Return the (x, y) coordinate for the center point of the cell that contains the specified text.  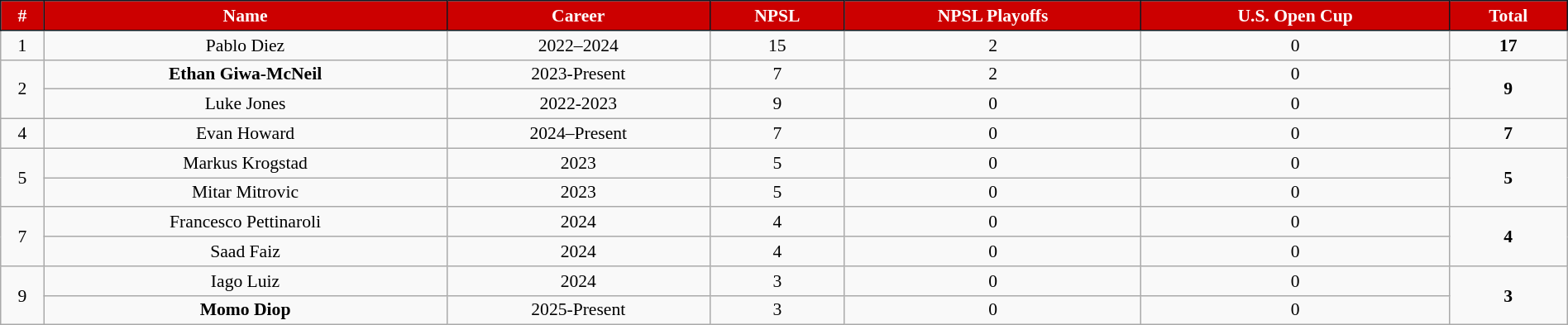
2024–Present (578, 134)
Francesco Pettinaroli (245, 222)
U.S. Open Cup (1295, 16)
Ethan Giwa-McNeil (245, 74)
Total (1508, 16)
Name (245, 16)
15 (777, 45)
Evan Howard (245, 134)
2025-Present (578, 310)
# (22, 16)
2023-Present (578, 74)
NPSL (777, 16)
17 (1508, 45)
Career (578, 16)
2022–2024 (578, 45)
1 (22, 45)
Pablo Diez (245, 45)
2022-2023 (578, 104)
Mitar Mitrovic (245, 193)
Markus Krogstad (245, 163)
Luke Jones (245, 104)
Saad Faiz (245, 251)
NPSL Playoffs (992, 16)
Momo Diop (245, 310)
Iago Luiz (245, 281)
